Capture the cell that displays the provided text and extract its [X, Y] central coordinate. 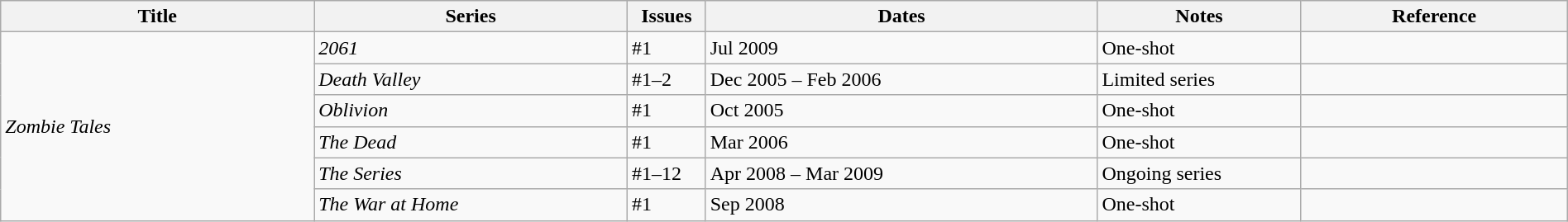
#1–2 [667, 79]
The Series [471, 173]
Death Valley [471, 79]
Series [471, 17]
Notes [1199, 17]
Title [157, 17]
Jul 2009 [901, 48]
Dates [901, 17]
Issues [667, 17]
Mar 2006 [901, 142]
Dec 2005 – Feb 2006 [901, 79]
Oct 2005 [901, 111]
#1–12 [667, 173]
Sep 2008 [901, 205]
2061 [471, 48]
Ongoing series [1199, 173]
Apr 2008 – Mar 2009 [901, 173]
The Dead [471, 142]
Reference [1434, 17]
Oblivion [471, 111]
The War at Home [471, 205]
Limited series [1199, 79]
Zombie Tales [157, 126]
